Capture the cell that displays the provided text and extract its (x, y) central coordinate. 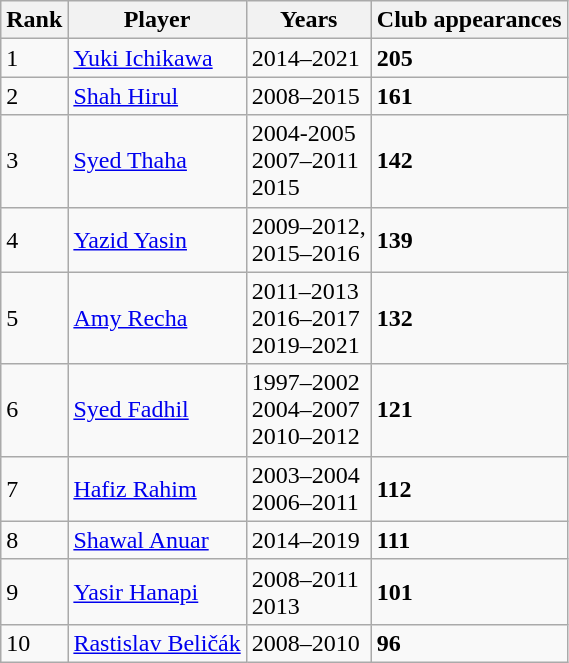
96 (469, 643)
7 (34, 488)
10 (34, 643)
2014–2021 (308, 58)
5 (34, 318)
111 (469, 540)
2008–2010 (308, 643)
Rank (34, 20)
112 (469, 488)
121 (469, 410)
Syed Thaha (157, 161)
2003–20042006–2011 (308, 488)
Hafiz Rahim (157, 488)
Shah Hirul (157, 96)
9 (34, 592)
2011–20132016–20172019–2021 (308, 318)
2008–20112013 (308, 592)
3 (34, 161)
205 (469, 58)
Player (157, 20)
161 (469, 96)
Rastislav Beličák (157, 643)
Club appearances (469, 20)
2008–2015 (308, 96)
Syed Fadhil (157, 410)
Yazid Yasin (157, 240)
2009–2012,2015–2016 (308, 240)
2004-20052007–20112015 (308, 161)
142 (469, 161)
1997–20022004–20072010–2012 (308, 410)
132 (469, 318)
Years (308, 20)
6 (34, 410)
8 (34, 540)
2 (34, 96)
101 (469, 592)
Yuki Ichikawa (157, 58)
Amy Recha (157, 318)
4 (34, 240)
Yasir Hanapi (157, 592)
2014–2019 (308, 540)
1 (34, 58)
139 (469, 240)
Shawal Anuar (157, 540)
